Provide the (x, y) coordinate of the cell's center where the given text is located.  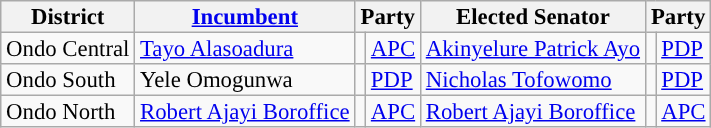
Ondo North (68, 112)
Tayo Alasoadura (245, 49)
Incumbent (245, 17)
Nicholas Tofowomo (532, 80)
Akinyelure Patrick Ayo (532, 49)
Ondo South (68, 80)
Ondo Central (68, 49)
Elected Senator (532, 17)
Yele Omogunwa (245, 80)
District (68, 17)
